Return the [X, Y] coordinate for the center point of the cell that contains the specified text.  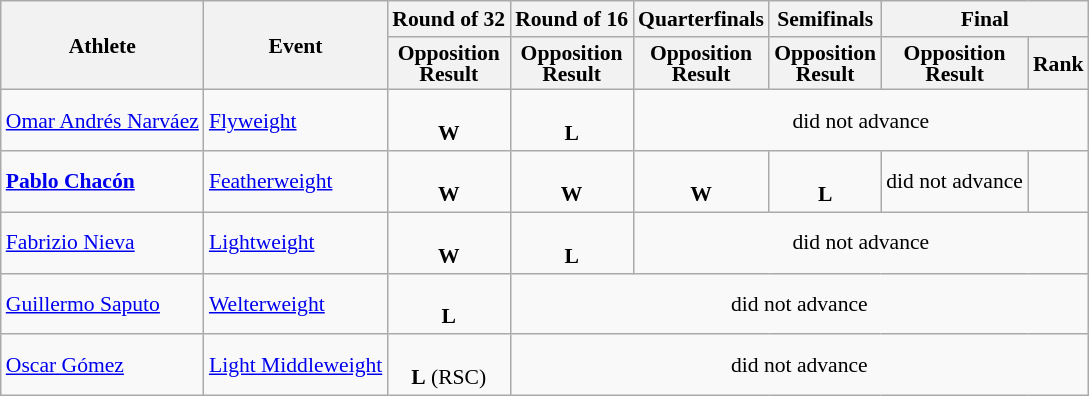
Final [984, 19]
Flyweight [296, 120]
Fabrizio Nieva [102, 242]
Guillermo Saputo [102, 304]
L (RSC) [448, 366]
Round of 32 [448, 19]
Quarterfinals [701, 19]
Event [296, 46]
Welterweight [296, 304]
Light Middleweight [296, 366]
Featherweight [296, 182]
Round of 16 [572, 19]
Rank [1058, 64]
Lightweight [296, 242]
Oscar Gómez [102, 366]
Athlete [102, 46]
Pablo Chacón [102, 182]
Omar Andrés Narváez [102, 120]
Semifinals [825, 19]
